Extract the (x, y) coordinate from the center of the cell holding the provided text.  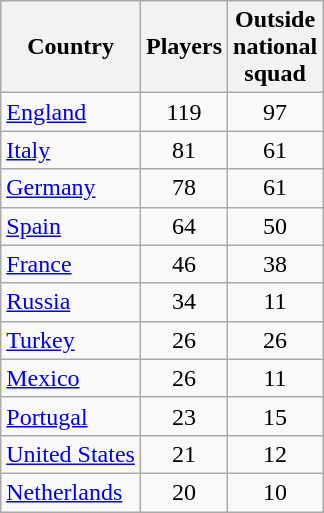
50 (276, 226)
64 (184, 226)
38 (276, 264)
Turkey (71, 340)
Portugal (71, 416)
12 (276, 454)
97 (276, 112)
Netherlands (71, 492)
23 (184, 416)
Country (71, 47)
81 (184, 150)
France (71, 264)
20 (184, 492)
34 (184, 302)
Spain (71, 226)
Italy (71, 150)
21 (184, 454)
Players (184, 47)
Outsidenationalsquad (276, 47)
78 (184, 188)
England (71, 112)
10 (276, 492)
Germany (71, 188)
United States (71, 454)
119 (184, 112)
Russia (71, 302)
Mexico (71, 378)
46 (184, 264)
15 (276, 416)
